Extract the (X, Y) coordinate from the center of the cell holding the provided text.  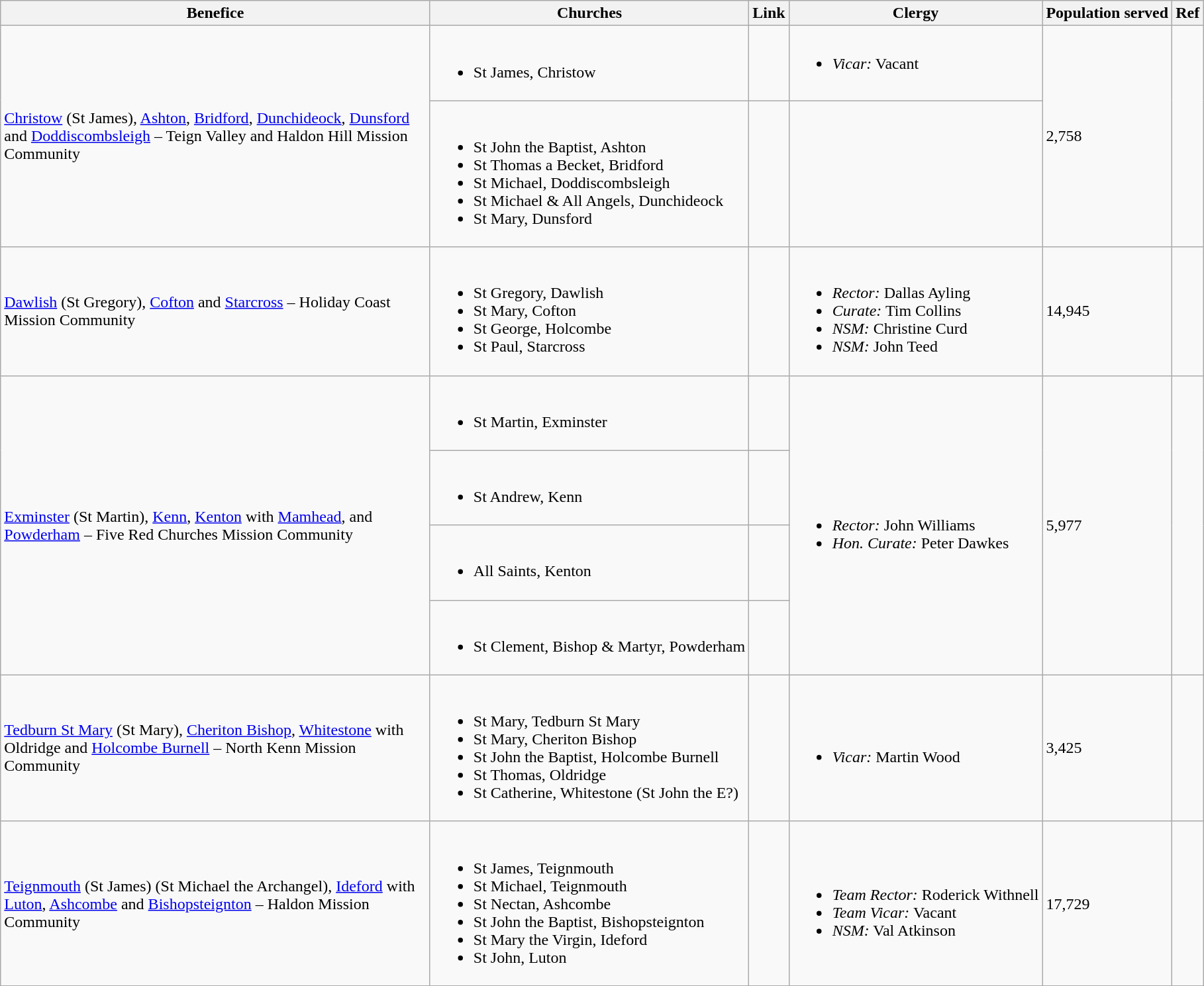
Teignmouth (St James) (St Michael the Archangel), Ideford with Luton, Ashcombe and Bishopsteignton – Haldon Mission Community (216, 903)
2,758 (1107, 136)
St Clement, Bishop & Martyr, Powderham (589, 637)
Exminster (St Martin), Kenn, Kenton with Mamhead, and Powderham – Five Red Churches Mission Community (216, 525)
Benefice (216, 13)
St Andrew, Kenn (589, 487)
St James, Christow (589, 64)
3,425 (1107, 748)
17,729 (1107, 903)
Rector: Dallas AylingCurate: Tim CollinsNSM: Christine CurdNSM: John Teed (915, 311)
Clergy (915, 13)
Team Rector: Roderick WithnellTeam Vicar: VacantNSM: Val Atkinson (915, 903)
5,977 (1107, 525)
St James, Teignmouth St Michael, TeignmouthSt Nectan, AshcombeSt John the Baptist, BishopsteigntonSt Mary the Virgin, IdefordSt John, Luton (589, 903)
St John the Baptist, AshtonSt Thomas a Becket, BridfordSt Michael, DoddiscombsleighSt Michael & All Angels, DunchideockSt Mary, Dunsford (589, 173)
Rector: John WilliamsHon. Curate: Peter Dawkes (915, 525)
St Gregory, DawlishSt Mary, CoftonSt George, HolcombeSt Paul, Starcross (589, 311)
Link (769, 13)
Dawlish (St Gregory), Cofton and Starcross – Holiday Coast Mission Community (216, 311)
St Martin, Exminster (589, 413)
Tedburn St Mary (St Mary), Cheriton Bishop, Whitestone with Oldridge and Holcombe Burnell – North Kenn Mission Community (216, 748)
Ref (1188, 13)
St Mary, Tedburn St MarySt Mary, Cheriton BishopSt John the Baptist, Holcombe BurnellSt Thomas, OldridgeSt Catherine, Whitestone (St John the E?) (589, 748)
Christow (St James), Ashton, Bridford, Dunchideock, Dunsford and Doddiscombsleigh – Teign Valley and Haldon Hill Mission Community (216, 136)
Churches (589, 13)
Population served (1107, 13)
All Saints, Kenton (589, 563)
Vicar: Vacant (915, 64)
Vicar: Martin Wood (915, 748)
14,945 (1107, 311)
